Pinpoint the cell where the given text exists, returning its [x, y] midpoint coordinate. 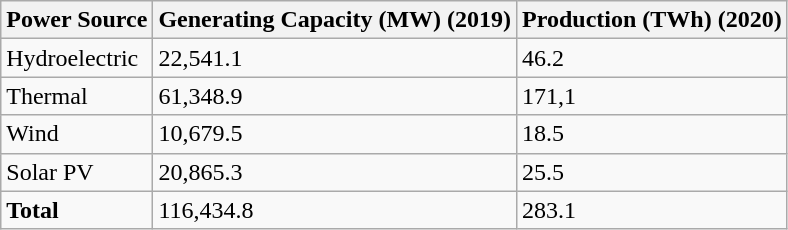
171,1 [652, 96]
Solar PV [77, 172]
Total [77, 210]
Production (TWh) (2020) [652, 20]
46.2 [652, 58]
283.1 [652, 210]
Thermal [77, 96]
Power Source [77, 20]
Generating Capacity (MW) (2019) [335, 20]
Hydroelectric [77, 58]
116,434.8 [335, 210]
22,541.1 [335, 58]
10,679.5 [335, 134]
20,865.3 [335, 172]
25.5 [652, 172]
Wind [77, 134]
61,348.9 [335, 96]
18.5 [652, 134]
